Locate the cell with the specified text and output its [X, Y] center coordinate. 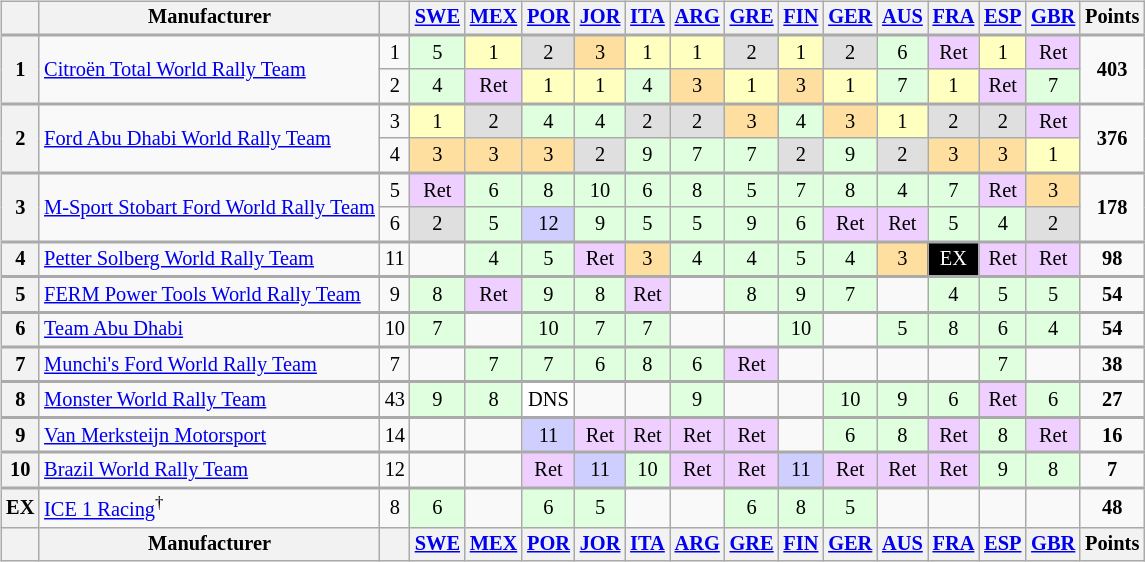
14 [395, 434]
Petter Solberg World Rally Team [210, 258]
Team Abu Dhabi [210, 330]
98 [1112, 258]
Munchi's Ford World Rally Team [210, 364]
27 [1112, 400]
DNS [548, 400]
178 [1112, 208]
48 [1112, 508]
376 [1112, 138]
Monster World Rally Team [210, 400]
Ford Abu Dhabi World Rally Team [210, 138]
43 [395, 400]
Brazil World Rally Team [210, 470]
ICE 1 Racing† [210, 508]
Citroën Total World Rally Team [210, 70]
Van Merksteijn Motorsport [210, 434]
38 [1112, 364]
M-Sport Stobart Ford World Rally Team [210, 208]
16 [1112, 434]
FERM Power Tools World Rally Team [210, 294]
403 [1112, 70]
